Return [x, y] of the center of cell containing provided text 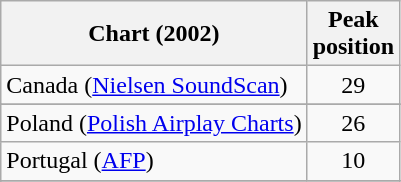
10 [353, 161]
Peakposition [353, 34]
Poland (Polish Airplay Charts) [154, 123]
Canada (Nielsen SoundScan) [154, 85]
Portugal (AFP) [154, 161]
26 [353, 123]
29 [353, 85]
Chart (2002) [154, 34]
